Find where the given text appears and provide that cell's center as [x, y] coordinate. 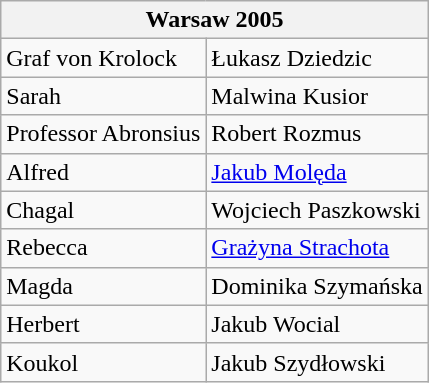
Dominika Szymańska [317, 286]
Rebecca [104, 248]
Wojciech Paszkowski [317, 210]
Warsaw 2005 [214, 20]
Graf von Krolock [104, 58]
Jakub Szydłowski [317, 362]
Magda [104, 286]
Malwina Kusior [317, 96]
Sarah [104, 96]
Alfred [104, 172]
Herbert [104, 324]
Jakub Molęda [317, 172]
Professor Abronsius [104, 134]
Chagal [104, 210]
Jakub Wocial [317, 324]
Robert Rozmus [317, 134]
Koukol [104, 362]
Łukasz Dziedzic [317, 58]
Grażyna Strachota [317, 248]
